Return the (x, y) coordinate for the center point of the cell that contains the specified text.  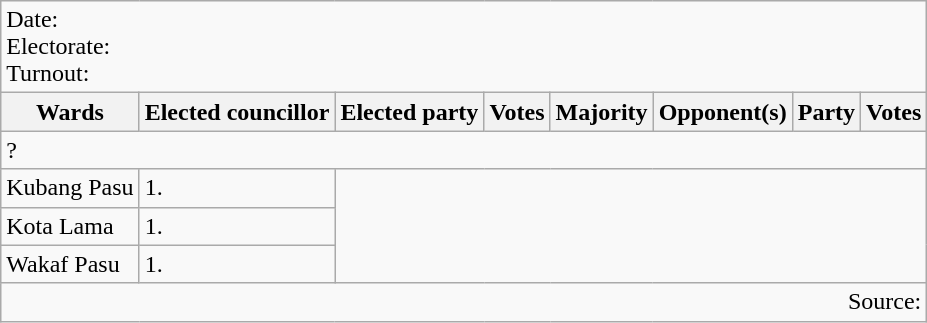
Elected councillor (237, 112)
Kota Lama (70, 226)
? (464, 150)
Kubang Pasu (70, 188)
Majority (602, 112)
Source: (464, 302)
Elected party (410, 112)
Wakaf Pasu (70, 264)
Wards (70, 112)
Party (826, 112)
Opponent(s) (722, 112)
Date: Electorate: Turnout: (464, 47)
